Pinpoint the cell where the given text exists, returning its (X, Y) midpoint coordinate. 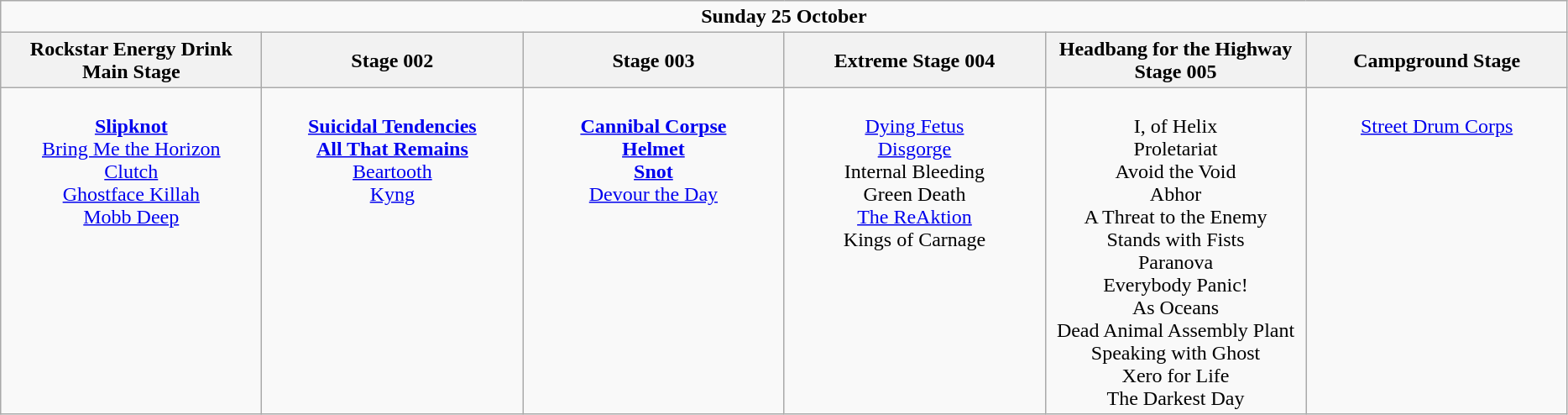
Stage 003 (653, 60)
Dying Fetus Disgorge Internal Bleeding Green Death The ReAktion Kings of Carnage (915, 250)
Headbang for the Highway Stage 005 (1175, 60)
Extreme Stage 004 (915, 60)
Street Drum Corps (1437, 250)
Stage 002 (393, 60)
Rockstar Energy Drink Main Stage (131, 60)
Campground Stage (1437, 60)
Cannibal Corpse Helmet Snot Devour the Day (653, 250)
Suicidal Tendencies All That Remains Beartooth Kyng (393, 250)
Slipknot Bring Me the Horizon Clutch Ghostface Killah Mobb Deep (131, 250)
Sunday 25 October (784, 17)
